Detect which cell encompasses the target text, then output its [X, Y] center coordinate. 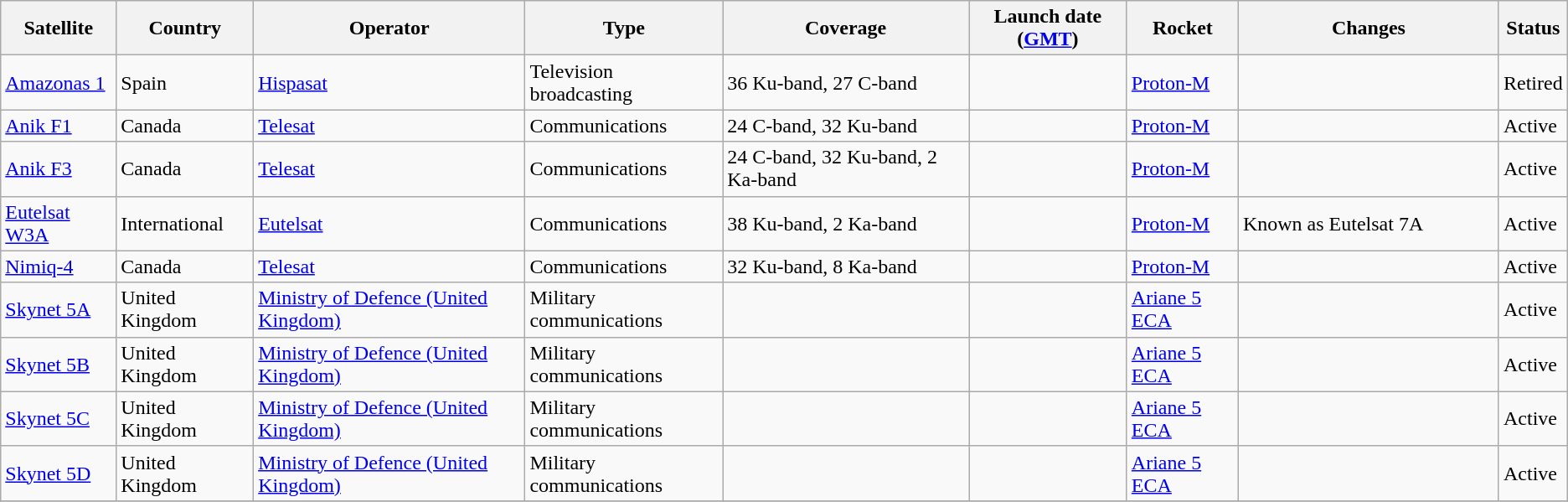
Skynet 5D [59, 473]
Satellite [59, 28]
International [185, 223]
32 Ku-band, 8 Ka-band [846, 267]
Anik F3 [59, 169]
24 C-band, 32 Ku-band, 2 Ka-band [846, 169]
Retired [1533, 82]
Hispasat [389, 82]
Amazonas 1 [59, 82]
Eutelsat W3A [59, 223]
Changes [1369, 28]
Rocket [1183, 28]
36 Ku-band, 27 C-band [846, 82]
Status [1533, 28]
Coverage [846, 28]
Launch date (GMT) [1047, 28]
Country [185, 28]
Spain [185, 82]
Skynet 5A [59, 310]
Nimiq-4 [59, 267]
Known as Eutelsat 7A [1369, 223]
38 Ku-band, 2 Ka-band [846, 223]
Skynet 5B [59, 364]
Type [624, 28]
Television broadcasting [624, 82]
Eutelsat [389, 223]
Anik F1 [59, 126]
Skynet 5C [59, 419]
Operator [389, 28]
24 C-band, 32 Ku-band [846, 126]
